Return the (x, y) coordinate for the center point of the cell that contains the specified text.  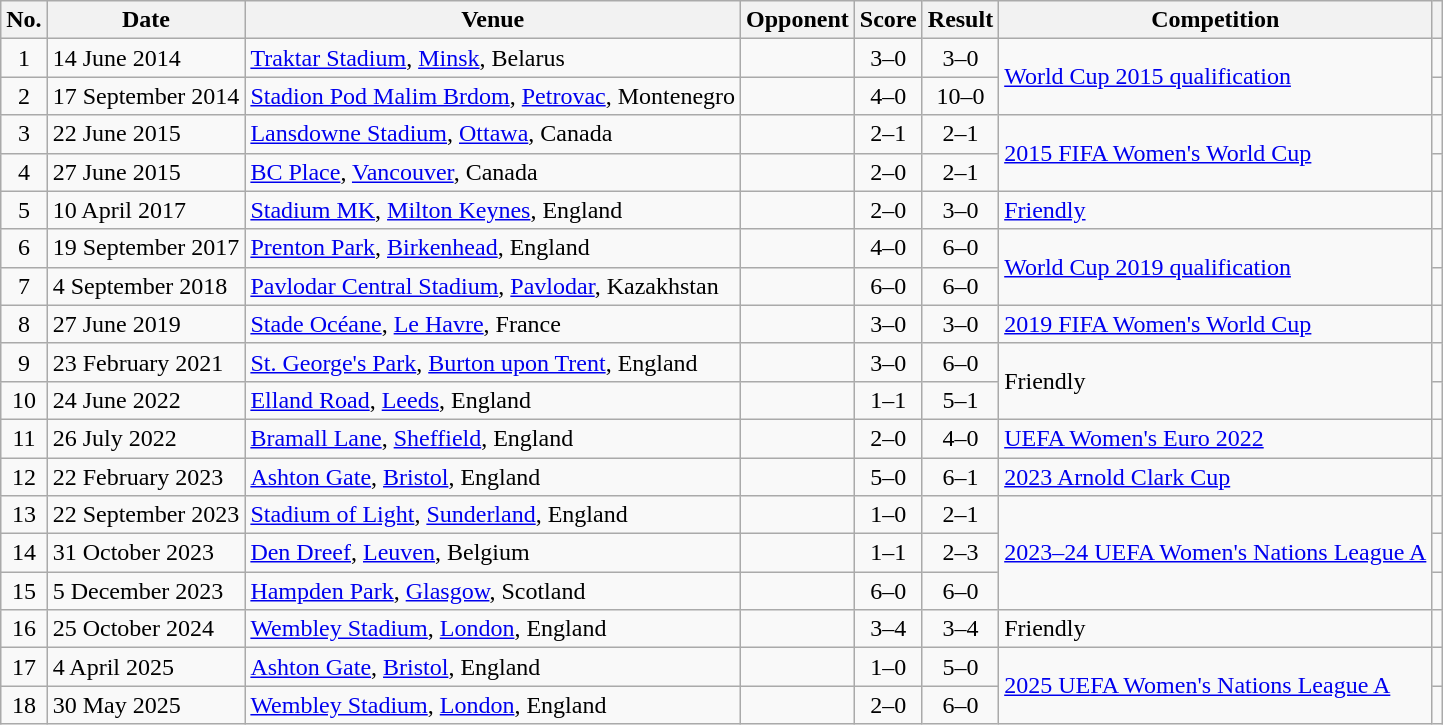
Venue (493, 20)
2019 FIFA Women's World Cup (1216, 324)
31 October 2023 (146, 553)
14 (24, 553)
5 (24, 210)
UEFA Women's Euro 2022 (1216, 438)
6–1 (960, 477)
12 (24, 477)
No. (24, 20)
2023–24 UEFA Women's Nations League A (1216, 553)
13 (24, 515)
BC Place, Vancouver, Canada (493, 172)
30 May 2025 (146, 705)
Result (960, 20)
18 (24, 705)
27 June 2019 (146, 324)
2 (24, 96)
4 September 2018 (146, 286)
9 (24, 362)
Prenton Park, Birkenhead, England (493, 248)
27 June 2015 (146, 172)
22 February 2023 (146, 477)
10 April 2017 (146, 210)
St. George's Park, Burton upon Trent, England (493, 362)
7 (24, 286)
2–3 (960, 553)
22 September 2023 (146, 515)
Stadion Pod Malim Brdom, Petrovac, Montenegro (493, 96)
3 (24, 134)
4 (24, 172)
Date (146, 20)
10–0 (960, 96)
23 February 2021 (146, 362)
14 June 2014 (146, 58)
22 June 2015 (146, 134)
World Cup 2015 qualification (1216, 77)
2025 UEFA Women's Nations League A (1216, 686)
1 (24, 58)
2023 Arnold Clark Cup (1216, 477)
Stadium of Light, Sunderland, England (493, 515)
16 (24, 629)
17 September 2014 (146, 96)
17 (24, 667)
Bramall Lane, Sheffield, England (493, 438)
Score (888, 20)
Hampden Park, Glasgow, Scotland (493, 591)
World Cup 2019 qualification (1216, 267)
Den Dreef, Leuven, Belgium (493, 553)
25 October 2024 (146, 629)
11 (24, 438)
5–1 (960, 400)
24 June 2022 (146, 400)
Competition (1216, 20)
26 July 2022 (146, 438)
Stadium MK, Milton Keynes, England (493, 210)
Lansdowne Stadium, Ottawa, Canada (493, 134)
8 (24, 324)
Pavlodar Central Stadium, Pavlodar, Kazakhstan (493, 286)
19 September 2017 (146, 248)
15 (24, 591)
4 April 2025 (146, 667)
2015 FIFA Women's World Cup (1216, 153)
Elland Road, Leeds, England (493, 400)
Traktar Stadium, Minsk, Belarus (493, 58)
Opponent (798, 20)
5 December 2023 (146, 591)
Stade Océane, Le Havre, France (493, 324)
6 (24, 248)
10 (24, 400)
